Return the [x, y] coordinate for the center point of the cell that contains the specified text.  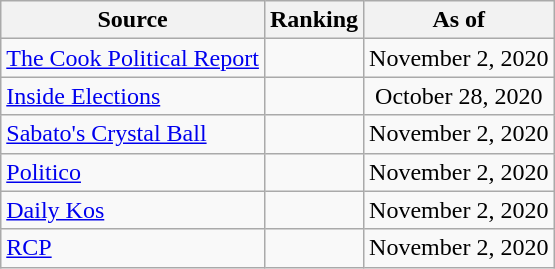
The Cook Political Report [133, 58]
Sabato's Crystal Ball [133, 134]
Politico [133, 172]
RCP [133, 248]
Source [133, 20]
As of [459, 20]
Inside Elections [133, 96]
October 28, 2020 [459, 96]
Ranking [314, 20]
Daily Kos [133, 210]
